For the text-containing cell, return its midpoint in (x, y) coordinate format. 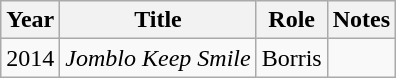
Role (292, 20)
Jomblo Keep Smile (158, 58)
Borris (292, 58)
Notes (361, 20)
2014 (30, 58)
Year (30, 20)
Title (158, 20)
